Search for the cell housing the specified text and yield its [x, y] center coordinate. 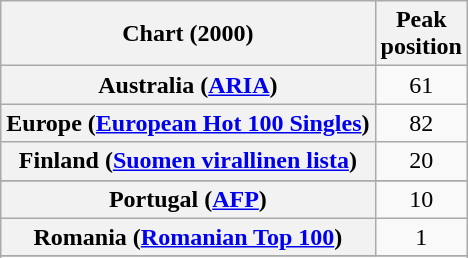
1 [421, 237]
Finland (Suomen virallinen lista) [188, 161]
Australia (ARIA) [188, 85]
10 [421, 199]
82 [421, 123]
Chart (2000) [188, 34]
61 [421, 85]
Romania (Romanian Top 100) [188, 237]
20 [421, 161]
Europe (European Hot 100 Singles) [188, 123]
Peakposition [421, 34]
Portugal (AFP) [188, 199]
